Scan for the cell matching the given text and deliver its (x, y) coordinate at center. 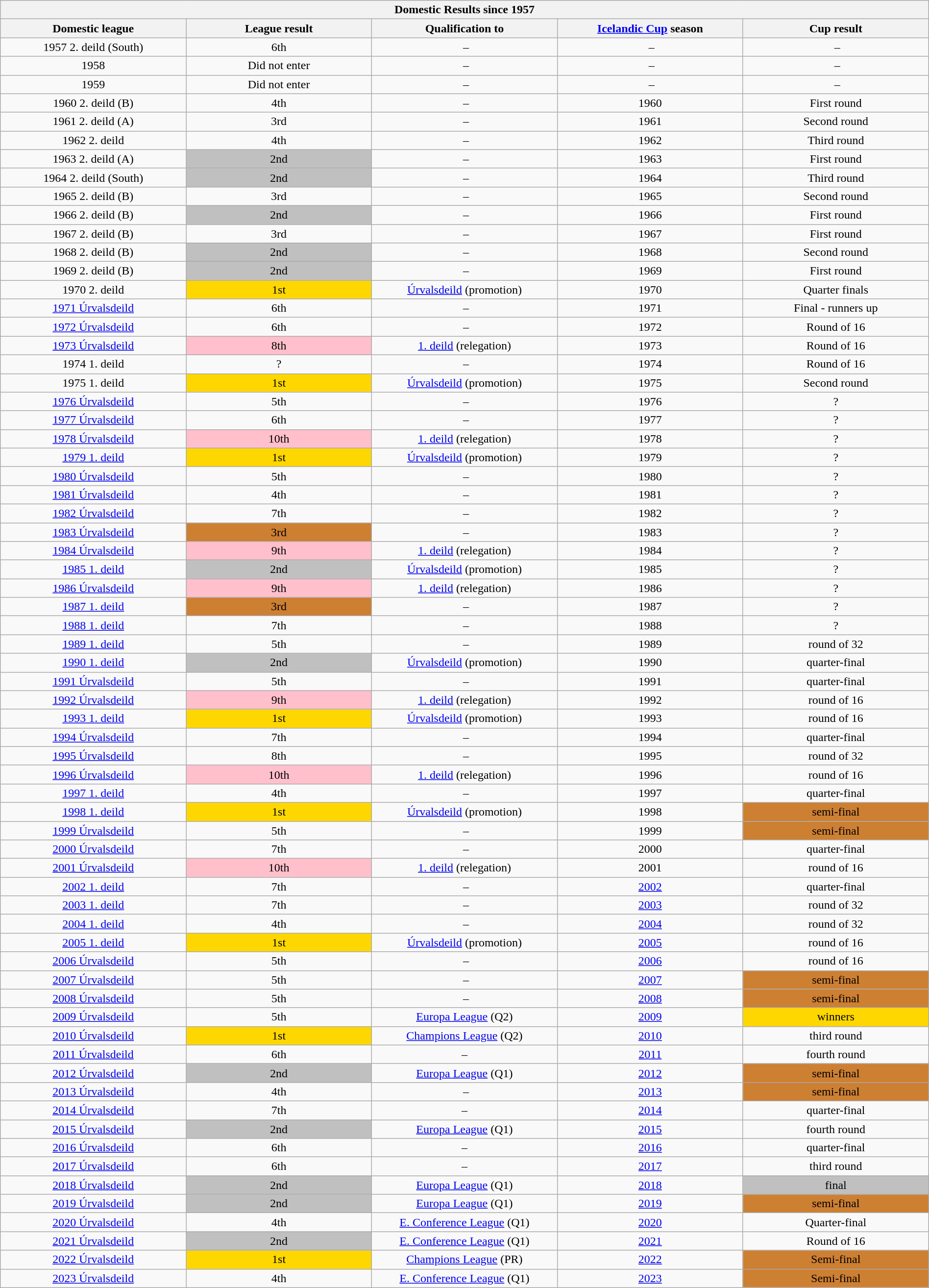
2023 Úrvalsdeild (93, 1278)
2010 (650, 1036)
Domestic Results since 1957 (464, 10)
1962 2. deild (93, 140)
1957 2. deild (South) (93, 47)
2006 (650, 961)
1981 Úrvalsdeild (93, 495)
1990 1. deild (93, 663)
2020 (650, 1222)
1982 Úrvalsdeild (93, 513)
1962 (650, 140)
1963 2. deild (A) (93, 159)
2018 Úrvalsdeild (93, 1185)
1995 (650, 756)
Quarter finals (836, 290)
1999 Úrvalsdeild (93, 831)
1967 (650, 234)
2002 1. deild (93, 887)
1980 Úrvalsdeild (93, 476)
1986 (650, 588)
2019 Úrvalsdeild (93, 1204)
1993 (650, 718)
1988 1. deild (93, 625)
2023 (650, 1278)
League result (279, 28)
Champions League (PR) (464, 1260)
1969 (650, 271)
1998 (650, 812)
2012 (650, 1073)
1964 (650, 177)
2019 (650, 1204)
1981 (650, 495)
1972 Úrvalsdeild (93, 327)
1998 1. deild (93, 812)
1997 1. deild (93, 793)
1976 Úrvalsdeild (93, 401)
1995 Úrvalsdeild (93, 756)
1960 (650, 103)
1967 2. deild (B) (93, 234)
1959 (93, 84)
2014 (650, 1110)
Domestic league (93, 28)
2012 Úrvalsdeild (93, 1073)
2007 (650, 980)
1985 1. deild (93, 570)
1968 (650, 252)
2021 Úrvalsdeild (93, 1241)
1988 (650, 625)
1970 2. deild (93, 290)
1996 (650, 774)
2004 (650, 924)
1977 (650, 420)
2016 Úrvalsdeild (93, 1148)
1984 (650, 551)
1958 (93, 66)
1966 2. deild (B) (93, 215)
1973 Úrvalsdeild (93, 346)
final (836, 1185)
2011 (650, 1054)
1982 (650, 513)
1973 (650, 346)
2013 Úrvalsdeild (93, 1091)
1961 (650, 122)
2016 (650, 1148)
2014 Úrvalsdeild (93, 1110)
1960 2. deild (B) (93, 103)
2008 Úrvalsdeild (93, 998)
1992 Úrvalsdeild (93, 700)
1980 (650, 476)
1969 2. deild (B) (93, 271)
1979 1. deild (93, 457)
1985 (650, 570)
1983 (650, 532)
2022 (650, 1260)
1989 (650, 644)
2007 Úrvalsdeild (93, 980)
2018 (650, 1185)
2000 (650, 849)
1978 (650, 439)
1993 1. deild (93, 718)
2000 Úrvalsdeild (93, 849)
1994 Úrvalsdeild (93, 737)
Europa League (Q2) (464, 1017)
1974 (650, 364)
1972 (650, 327)
1987 (650, 607)
1971 (650, 308)
1975 (650, 383)
2021 (650, 1241)
1990 (650, 663)
2004 1. deild (93, 924)
2001 Úrvalsdeild (93, 868)
2005 1. deild (93, 942)
1965 2. deild (B) (93, 196)
2002 (650, 887)
Final - runners up (836, 308)
1996 Úrvalsdeild (93, 774)
1970 (650, 290)
2009 (650, 1017)
2009 Úrvalsdeild (93, 1017)
2006 Úrvalsdeild (93, 961)
2008 (650, 998)
2011 Úrvalsdeild (93, 1054)
1963 (650, 159)
1991 (650, 681)
2003 1. deild (93, 905)
1966 (650, 215)
Qualification to (464, 28)
Champions League (Q2) (464, 1036)
1999 (650, 831)
2013 (650, 1091)
Cup result (836, 28)
1989 1. deild (93, 644)
1977 Úrvalsdeild (93, 420)
2015 Úrvalsdeild (93, 1129)
2005 (650, 942)
2022 Úrvalsdeild (93, 1260)
2020 Úrvalsdeild (93, 1222)
1983 Úrvalsdeild (93, 532)
1992 (650, 700)
1964 2. deild (South) (93, 177)
1978 Úrvalsdeild (93, 439)
Quarter-final (836, 1222)
1965 (650, 196)
1979 (650, 457)
2017 (650, 1166)
2017 Úrvalsdeild (93, 1166)
2001 (650, 868)
1984 Úrvalsdeild (93, 551)
1975 1. deild (93, 383)
1968 2. deild (B) (93, 252)
2015 (650, 1129)
2003 (650, 905)
2010 Úrvalsdeild (93, 1036)
1976 (650, 401)
1987 1. deild (93, 607)
1997 (650, 793)
1991 Úrvalsdeild (93, 681)
1994 (650, 737)
1961 2. deild (A) (93, 122)
winners (836, 1017)
1971 Úrvalsdeild (93, 308)
Icelandic Cup season (650, 28)
1986 Úrvalsdeild (93, 588)
1974 1. deild (93, 364)
